Find where the given text appears and provide that cell's center as (X, Y) coordinate. 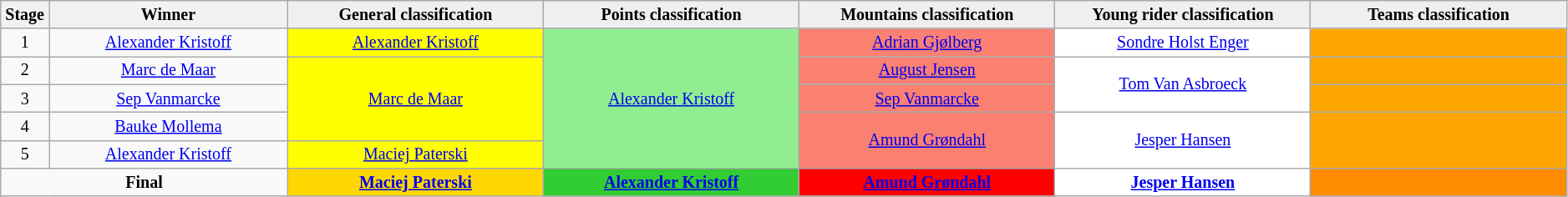
1 (25, 43)
Mountains classification (927, 15)
General classification (415, 15)
5 (25, 154)
Adrian Gjølberg (927, 43)
Points classification (671, 15)
Final (145, 182)
Bauke Mollema (169, 127)
August Jensen (927, 70)
Tom Van Asbroeck (1183, 85)
Sondre Holst Enger (1183, 43)
4 (25, 127)
Stage (25, 15)
2 (25, 70)
Winner (169, 15)
Young rider classification (1183, 15)
3 (25, 98)
Teams classification (1439, 15)
